Identify which cell holds the provided text, then report its (x, y) central coordinate. 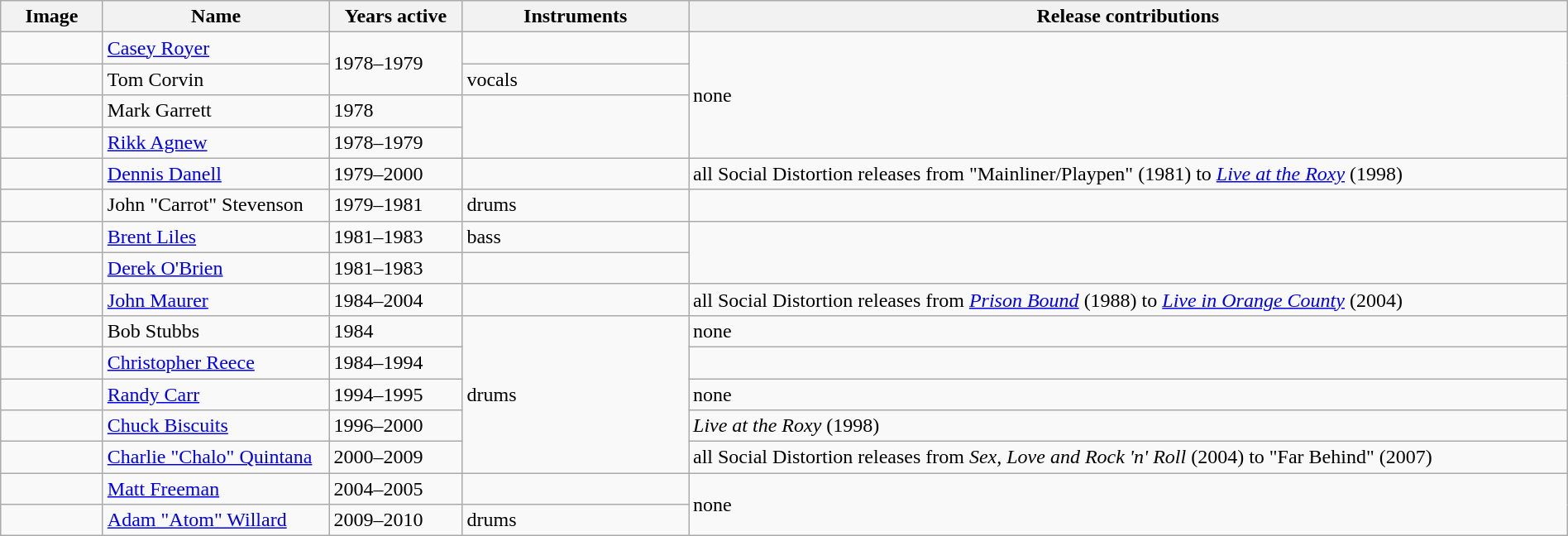
Years active (395, 17)
Christopher Reece (216, 362)
Adam "Atom" Willard (216, 520)
Tom Corvin (216, 79)
1984 (395, 331)
2004–2005 (395, 489)
Rikk Agnew (216, 142)
Instruments (576, 17)
all Social Distortion releases from Prison Bound (1988) to Live in Orange County (2004) (1128, 299)
all Social Distortion releases from "Mainliner/Playpen" (1981) to Live at the Roxy (1998) (1128, 174)
1979–1981 (395, 205)
Casey Royer (216, 48)
Mark Garrett (216, 111)
Name (216, 17)
all Social Distortion releases from Sex, Love and Rock 'n' Roll (2004) to "Far Behind" (2007) (1128, 457)
Derek O'Brien (216, 268)
2009–2010 (395, 520)
1978 (395, 111)
1996–2000 (395, 426)
1994–1995 (395, 395)
John Maurer (216, 299)
Live at the Roxy (1998) (1128, 426)
1984–1994 (395, 362)
Image (52, 17)
2000–2009 (395, 457)
Release contributions (1128, 17)
bass (576, 237)
Brent Liles (216, 237)
John "Carrot" Stevenson (216, 205)
Dennis Danell (216, 174)
1984–2004 (395, 299)
Chuck Biscuits (216, 426)
Charlie "Chalo" Quintana (216, 457)
Matt Freeman (216, 489)
1979–2000 (395, 174)
Randy Carr (216, 395)
vocals (576, 79)
Bob Stubbs (216, 331)
